Determine the (x, y) coordinate at the center of the cell enclosing the given text.  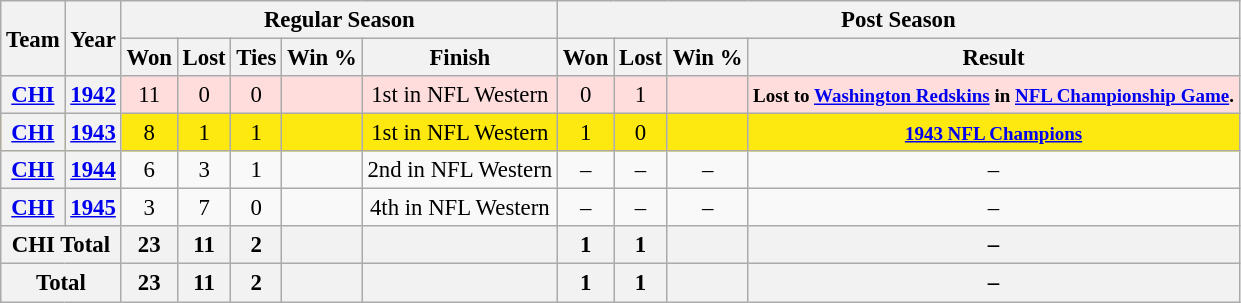
Finish (460, 58)
1942 (93, 95)
Ties (256, 58)
Team (33, 38)
1943 NFL Champions (994, 133)
4th in NFL Western (460, 208)
1944 (93, 170)
1945 (93, 208)
6 (149, 170)
8 (149, 133)
Year (93, 38)
1943 (93, 133)
2nd in NFL Western (460, 170)
Result (994, 58)
7 (204, 208)
CHI Total (61, 245)
Lost to Washington Redskins in NFL Championship Game. (994, 95)
Regular Season (339, 20)
Total (61, 283)
Post Season (899, 20)
